Extract the [X, Y] coordinate from the center of the cell holding the provided text.  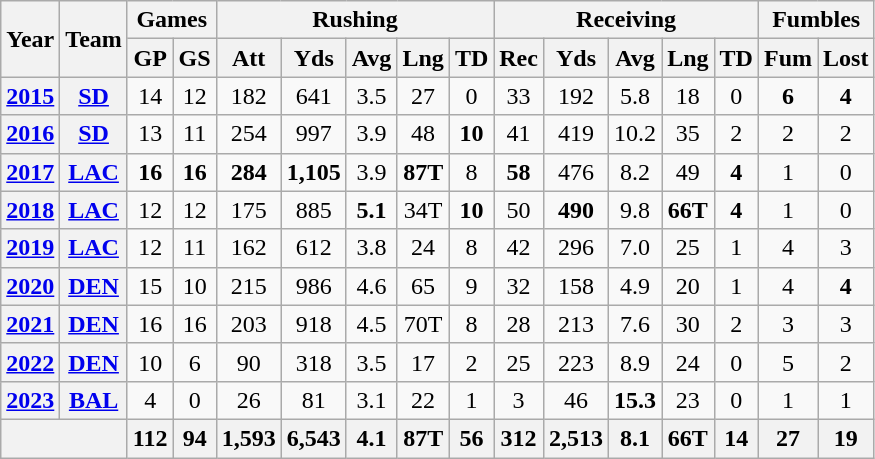
BAL [94, 400]
70T [423, 324]
42 [519, 248]
65 [423, 286]
3.8 [372, 248]
58 [519, 172]
612 [314, 248]
5 [788, 362]
2021 [30, 324]
2,513 [576, 438]
35 [688, 134]
175 [248, 210]
2015 [30, 96]
223 [576, 362]
4.6 [372, 286]
13 [150, 134]
30 [688, 324]
2017 [30, 172]
90 [248, 362]
32 [519, 286]
20 [688, 286]
2018 [30, 210]
1,105 [314, 172]
2023 [30, 400]
26 [248, 400]
Year [30, 39]
112 [150, 438]
885 [314, 210]
19 [846, 438]
46 [576, 400]
162 [248, 248]
4.5 [372, 324]
490 [576, 210]
1,593 [248, 438]
203 [248, 324]
215 [248, 286]
4.1 [372, 438]
7.6 [636, 324]
15 [150, 286]
Rushing [355, 20]
312 [519, 438]
182 [248, 96]
296 [576, 248]
41 [519, 134]
7.0 [636, 248]
23 [688, 400]
81 [314, 400]
48 [423, 134]
49 [688, 172]
Fum [788, 58]
419 [576, 134]
GP [150, 58]
17 [423, 362]
Receiving [626, 20]
8.1 [636, 438]
56 [471, 438]
33 [519, 96]
9.8 [636, 210]
50 [519, 210]
476 [576, 172]
9 [471, 286]
Lost [846, 58]
192 [576, 96]
997 [314, 134]
6,543 [314, 438]
28 [519, 324]
4.9 [636, 286]
Team [94, 39]
8.2 [636, 172]
2022 [30, 362]
158 [576, 286]
318 [314, 362]
8.9 [636, 362]
2016 [30, 134]
641 [314, 96]
34T [423, 210]
Fumbles [816, 20]
Att [248, 58]
254 [248, 134]
5.8 [636, 96]
Games [172, 20]
15.3 [636, 400]
2020 [30, 286]
18 [688, 96]
918 [314, 324]
2019 [30, 248]
10.2 [636, 134]
284 [248, 172]
5.1 [372, 210]
213 [576, 324]
94 [194, 438]
22 [423, 400]
Rec [519, 58]
986 [314, 286]
3.1 [372, 400]
GS [194, 58]
